Extract the (X, Y) coordinate from the center of the cell holding the provided text.  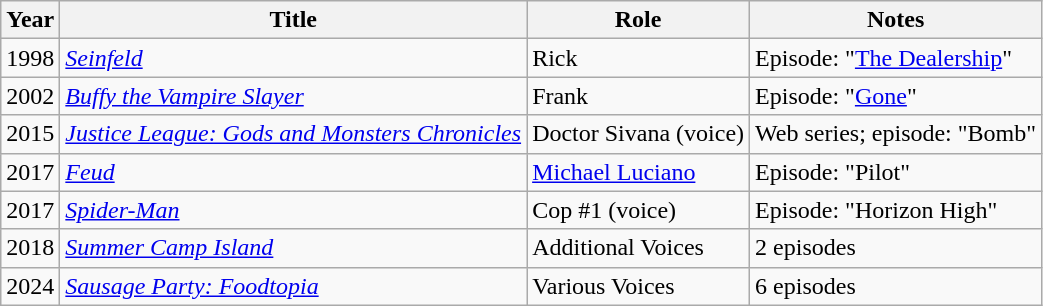
Justice League: Gods and Monsters Chronicles (294, 134)
Seinfeld (294, 58)
Doctor Sivana (voice) (638, 134)
2018 (30, 248)
Title (294, 20)
2 episodes (896, 248)
Web series; episode: "Bomb" (896, 134)
Michael Luciano (638, 172)
Feud (294, 172)
Buffy the Vampire Slayer (294, 96)
Role (638, 20)
Notes (896, 20)
Frank (638, 96)
Various Voices (638, 286)
Spider-Man (294, 210)
2015 (30, 134)
Episode: "Horizon High" (896, 210)
Year (30, 20)
Rick (638, 58)
2002 (30, 96)
Episode: "Gone" (896, 96)
Sausage Party: Foodtopia (294, 286)
Cop #1 (voice) (638, 210)
6 episodes (896, 286)
2024 (30, 286)
Additional Voices (638, 248)
Episode: "The Dealership" (896, 58)
1998 (30, 58)
Episode: "Pilot" (896, 172)
Summer Camp Island (294, 248)
